Identify which cell holds the provided text, then report its [x, y] central coordinate. 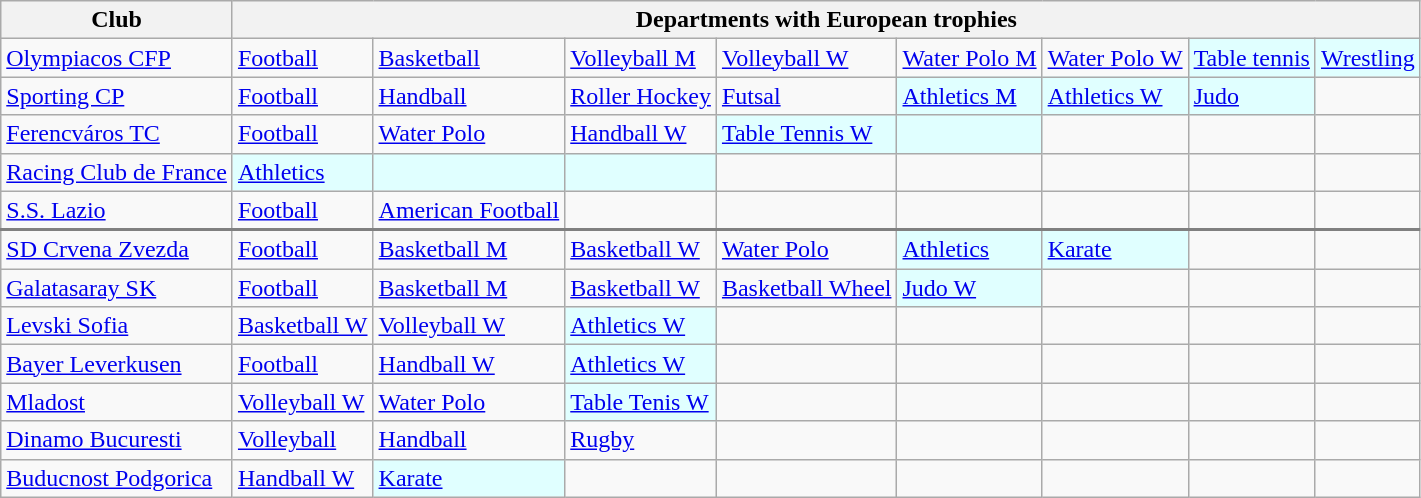
Volleyball [302, 440]
American Football [469, 210]
Basketball Wheel [806, 288]
Athletics M [970, 96]
Water Polo M [970, 58]
Basketball [469, 58]
Roller Hockey [641, 96]
Table Tenis W [641, 402]
Water Polo W [1115, 58]
Club [117, 20]
Wrestling [1368, 58]
Dinamo Bucuresti [117, 440]
Judo [1252, 96]
Rugby [641, 440]
SD Crvena Zvezda [117, 250]
Ferencváros TC [117, 134]
Judo W [970, 288]
Olympiacos CFP [117, 58]
Racing Club de France [117, 172]
Futsal [806, 96]
S.S. Lazio [117, 210]
Sporting CP [117, 96]
Table tennis [1252, 58]
Levski Sofia [117, 326]
Buducnost Podgorica [117, 478]
Mladost [117, 402]
Departments with European trophies [826, 20]
Galatasaray SK [117, 288]
Volleyball M [641, 58]
Table Tennis W [806, 134]
Bayer Leverkusen [117, 364]
